Scan for the cell matching the given text and deliver its [x, y] coordinate at center. 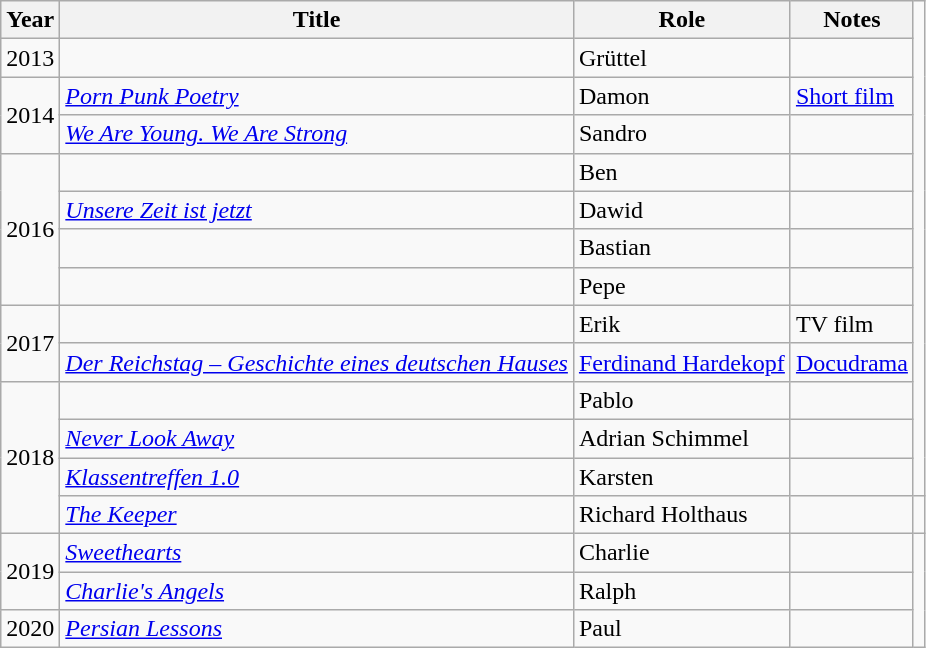
Charlie's Angels [317, 591]
Karsten [682, 477]
Ferdinand Hardekopf [682, 362]
Klassentreffen 1.0 [317, 477]
2014 [30, 115]
2020 [30, 629]
Role [682, 20]
Grüttel [682, 58]
We Are Young. We Are Strong [317, 134]
Notes [852, 20]
Ben [682, 172]
Porn Punk Poetry [317, 96]
Pablo [682, 400]
Richard Holthaus [682, 515]
Short film [852, 96]
Year [30, 20]
TV film [852, 324]
Persian Lessons [317, 629]
2018 [30, 457]
Adrian Schimmel [682, 438]
Sandro [682, 134]
Damon [682, 96]
2013 [30, 58]
Der Reichstag – Geschichte eines deutschen Hauses [317, 362]
2016 [30, 229]
Paul [682, 629]
Title [317, 20]
Ralph [682, 591]
Sweethearts [317, 553]
2019 [30, 572]
2017 [30, 343]
Dawid [682, 210]
Bastian [682, 248]
Erik [682, 324]
Docudrama [852, 362]
Unsere Zeit ist jetzt [317, 210]
Never Look Away [317, 438]
Pepe [682, 286]
The Keeper [317, 515]
Charlie [682, 553]
